Pinpoint the cell where the given text exists, returning its [X, Y] midpoint coordinate. 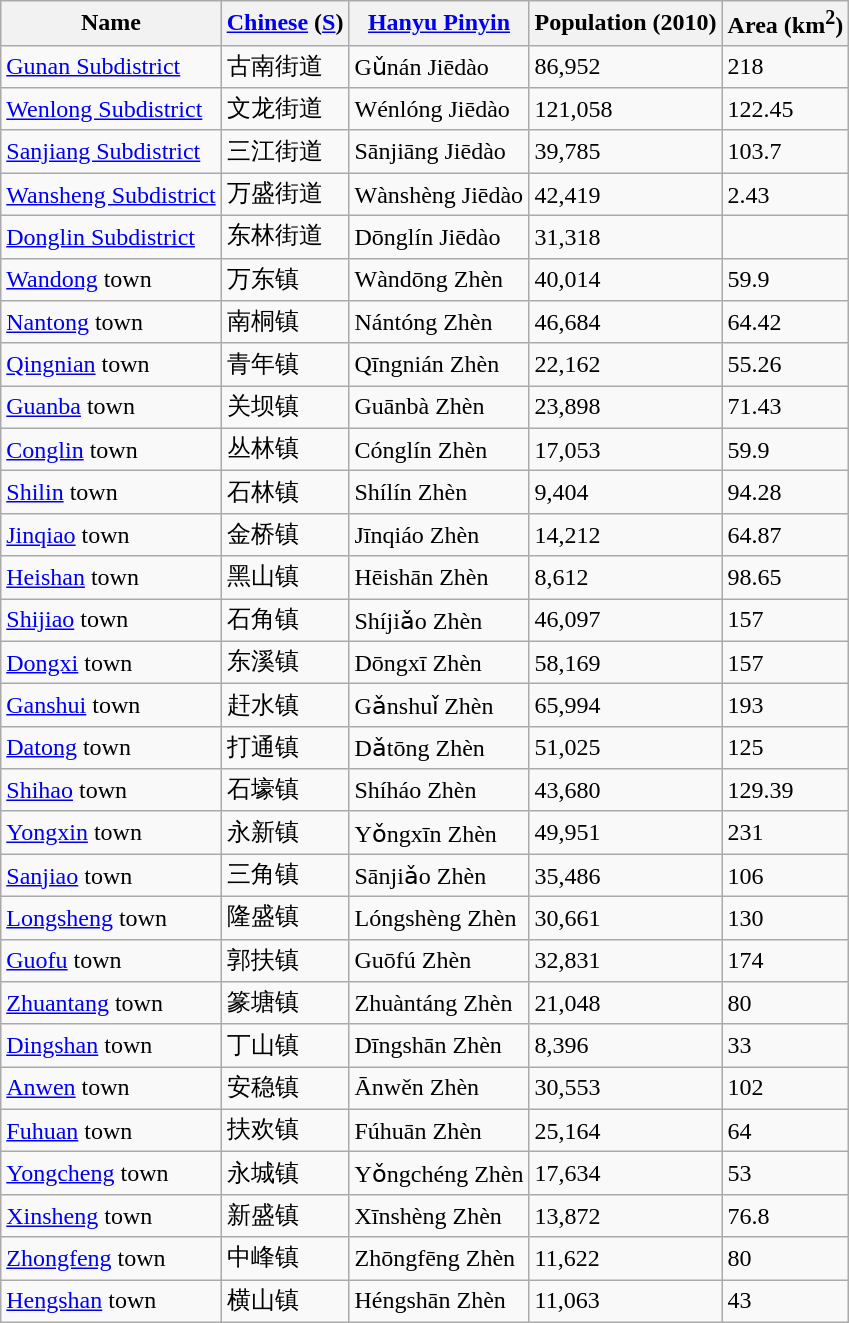
65,994 [626, 706]
Jinqiao town [111, 534]
Dōnglín Jiēdào [439, 238]
永城镇 [285, 1174]
Shihao town [111, 790]
Hēishān Zhèn [439, 578]
43,680 [626, 790]
103.7 [786, 152]
32,831 [626, 960]
11,063 [626, 1302]
Anwen town [111, 1088]
丁山镇 [285, 1046]
8,396 [626, 1046]
39,785 [626, 152]
Shilin town [111, 492]
Zhōngfēng Zhèn [439, 1258]
石角镇 [285, 620]
Datong town [111, 748]
Nántóng Zhèn [439, 322]
9,404 [626, 492]
Sanjiao town [111, 876]
Wàndōng Zhèn [439, 280]
永新镇 [285, 832]
Cónglín Zhèn [439, 450]
Lóngshèng Zhèn [439, 918]
Wénlóng Jiēdào [439, 110]
Gunan Subdistrict [111, 66]
11,622 [626, 1258]
Ganshui town [111, 706]
Ānwěn Zhèn [439, 1088]
Nantong town [111, 322]
Yǒngchéng Zhèn [439, 1174]
49,951 [626, 832]
Wenlong Subdistrict [111, 110]
Wandong town [111, 280]
丛林镇 [285, 450]
Fúhuān Zhèn [439, 1130]
东林街道 [285, 238]
30,661 [626, 918]
横山镇 [285, 1302]
64.87 [786, 534]
Donglin Subdistrict [111, 238]
Area (km2) [786, 24]
Qīngnián Zhèn [439, 364]
22,162 [626, 364]
Xīnshèng Zhèn [439, 1216]
40,014 [626, 280]
23,898 [626, 408]
万盛街道 [285, 194]
Zhuantang town [111, 1004]
46,097 [626, 620]
31,318 [626, 238]
Fuhuan town [111, 1130]
Jīnqiáo Zhèn [439, 534]
Name [111, 24]
篆塘镇 [285, 1004]
35,486 [626, 876]
193 [786, 706]
122.45 [786, 110]
Wànshèng Jiēdào [439, 194]
Xinsheng town [111, 1216]
Yongcheng town [111, 1174]
赶水镇 [285, 706]
文龙街道 [285, 110]
8,612 [626, 578]
174 [786, 960]
南桐镇 [285, 322]
青年镇 [285, 364]
71.43 [786, 408]
53 [786, 1174]
关坝镇 [285, 408]
Dingshan town [111, 1046]
102 [786, 1088]
Sānjiāng Jiēdào [439, 152]
86,952 [626, 66]
三角镇 [285, 876]
中峰镇 [285, 1258]
Dīngshān Zhèn [439, 1046]
94.28 [786, 492]
Longsheng town [111, 918]
Conglin town [111, 450]
Gǎnshuǐ Zhèn [439, 706]
Heishan town [111, 578]
Hanyu Pinyin [439, 24]
Yǒngxīn Zhèn [439, 832]
Dǎtōng Zhèn [439, 748]
30,553 [626, 1088]
Gǔnán Jiēdào [439, 66]
129.39 [786, 790]
隆盛镇 [285, 918]
14,212 [626, 534]
Shílín Zhèn [439, 492]
64.42 [786, 322]
25,164 [626, 1130]
231 [786, 832]
黑山镇 [285, 578]
Zhuàntáng Zhèn [439, 1004]
Guanba town [111, 408]
17,634 [626, 1174]
东溪镇 [285, 662]
21,048 [626, 1004]
Sānjiǎo Zhèn [439, 876]
121,058 [626, 110]
古南街道 [285, 66]
106 [786, 876]
46,684 [626, 322]
Shijiao town [111, 620]
98.65 [786, 578]
Zhongfeng town [111, 1258]
Héngshān Zhèn [439, 1302]
Dōngxī Zhèn [439, 662]
2.43 [786, 194]
扶欢镇 [285, 1130]
125 [786, 748]
Dongxi town [111, 662]
43 [786, 1302]
Guofu town [111, 960]
Shíháo Zhèn [439, 790]
郭扶镇 [285, 960]
33 [786, 1046]
76.8 [786, 1216]
Population (2010) [626, 24]
13,872 [626, 1216]
Guānbà Zhèn [439, 408]
Sanjiang Subdistrict [111, 152]
Shíjiǎo Zhèn [439, 620]
51,025 [626, 748]
三江街道 [285, 152]
58,169 [626, 662]
安稳镇 [285, 1088]
42,419 [626, 194]
64 [786, 1130]
金桥镇 [285, 534]
石林镇 [285, 492]
打通镇 [285, 748]
Qingnian town [111, 364]
130 [786, 918]
Hengshan town [111, 1302]
17,053 [626, 450]
Guōfú Zhèn [439, 960]
218 [786, 66]
55.26 [786, 364]
石壕镇 [285, 790]
Chinese (S) [285, 24]
Wansheng Subdistrict [111, 194]
万东镇 [285, 280]
新盛镇 [285, 1216]
Yongxin town [111, 832]
